Determine the (X, Y) coordinate at the center of the cell enclosing the given text.  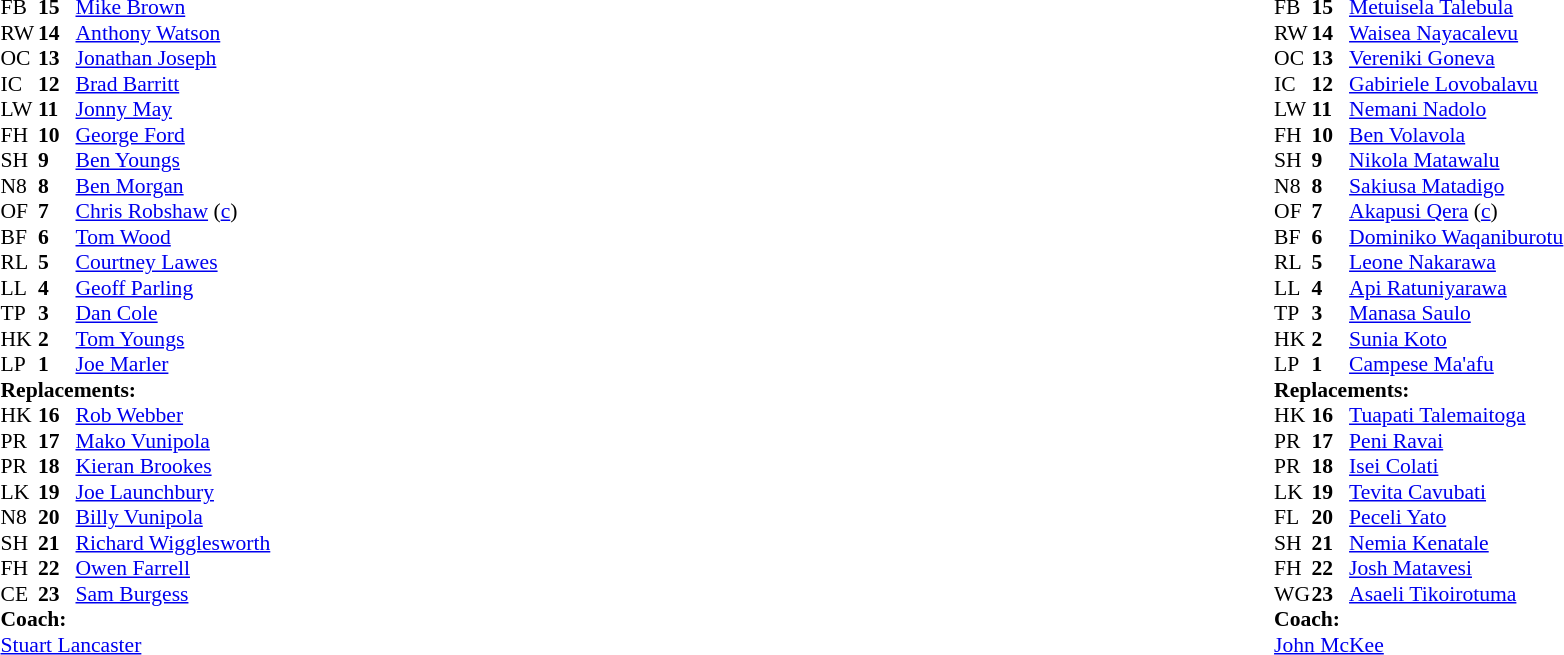
Owen Farrell (174, 569)
Joe Marler (174, 365)
Ben Morgan (174, 186)
CE (19, 594)
Api Ratuniyarawa (1456, 288)
Billy Vunipola (174, 517)
Ben Youngs (174, 161)
Tom Wood (174, 237)
Anthony Watson (174, 33)
Ben Volavola (1456, 135)
WG (1293, 594)
Josh Matavesi (1456, 569)
Rob Webber (174, 415)
Nemani Nadolo (1456, 109)
Dan Cole (174, 313)
Leone Nakarawa (1456, 263)
Manasa Saulo (1456, 313)
Peceli Yato (1456, 517)
Isei Colati (1456, 467)
Richard Wigglesworth (174, 543)
Mako Vunipola (174, 441)
Nikola Matawalu (1456, 161)
Kieran Brookes (174, 467)
George Ford (174, 135)
Waisea Nayacalevu (1456, 33)
Peni Ravai (1456, 441)
Jonny May (174, 109)
Gabiriele Lovobalavu (1456, 84)
Sunia Koto (1456, 339)
Tom Youngs (174, 339)
Vereniki Goneva (1456, 59)
Asaeli Tikoirotuma (1456, 594)
Geoff Parling (174, 288)
Chris Robshaw (c) (174, 211)
Nemia Kenatale (1456, 543)
FL (1293, 517)
Sam Burgess (174, 594)
Courtney Lawes (174, 263)
Dominiko Waqaniburotu (1456, 237)
Tuapati Talemaitoga (1456, 415)
Brad Barritt (174, 84)
Campese Ma'afu (1456, 365)
Joe Launchbury (174, 492)
Akapusi Qera (c) (1456, 211)
Tevita Cavubati (1456, 492)
Jonathan Joseph (174, 59)
Sakiusa Matadigo (1456, 186)
